Detect which cell encompasses the target text, then output its [X, Y] center coordinate. 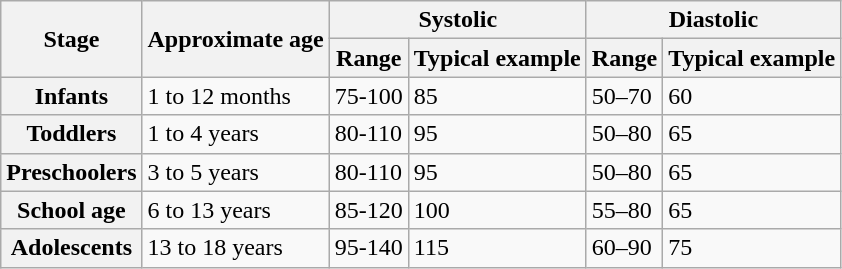
13 to 18 years [236, 248]
1 to 4 years [236, 134]
School age [72, 210]
115 [497, 248]
3 to 5 years [236, 172]
Adolescents [72, 248]
Approximate age [236, 39]
100 [497, 210]
55–80 [624, 210]
Stage [72, 39]
75 [752, 248]
95-140 [368, 248]
Preschoolers [72, 172]
85-120 [368, 210]
75-100 [368, 96]
60 [752, 96]
Systolic [458, 20]
Toddlers [72, 134]
Infants [72, 96]
6 to 13 years [236, 210]
50–70 [624, 96]
85 [497, 96]
60–90 [624, 248]
1 to 12 months [236, 96]
Diastolic [713, 20]
